Provide the [X, Y] coordinate of the cell's center where the given text is located.  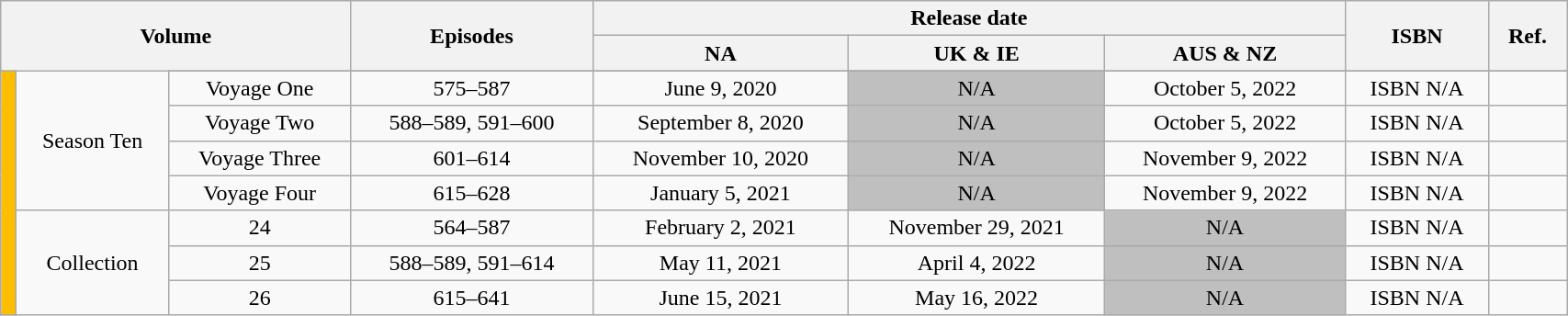
Voyage One [259, 88]
May 11, 2021 [720, 263]
November 10, 2020 [720, 158]
Ref. [1527, 36]
January 5, 2021 [720, 193]
ISBN [1417, 36]
601–614 [472, 158]
NA [720, 53]
Volume [176, 36]
Collection [93, 263]
Release date [969, 18]
May 16, 2022 [977, 298]
February 2, 2021 [720, 228]
Episodes [472, 36]
26 [259, 298]
November 29, 2021 [977, 228]
Voyage Four [259, 193]
Voyage Two [259, 123]
April 4, 2022 [977, 263]
June 15, 2021 [720, 298]
564–587 [472, 228]
25 [259, 263]
UK & IE [977, 53]
24 [259, 228]
Voyage Three [259, 158]
615–641 [472, 298]
Season Ten [93, 141]
AUS & NZ [1224, 53]
615–628 [472, 193]
588–589, 591–600 [472, 123]
575–587 [472, 88]
June 9, 2020 [720, 88]
588–589, 591–614 [472, 263]
September 8, 2020 [720, 123]
